For the text-containing cell, return its midpoint in (X, Y) coordinate format. 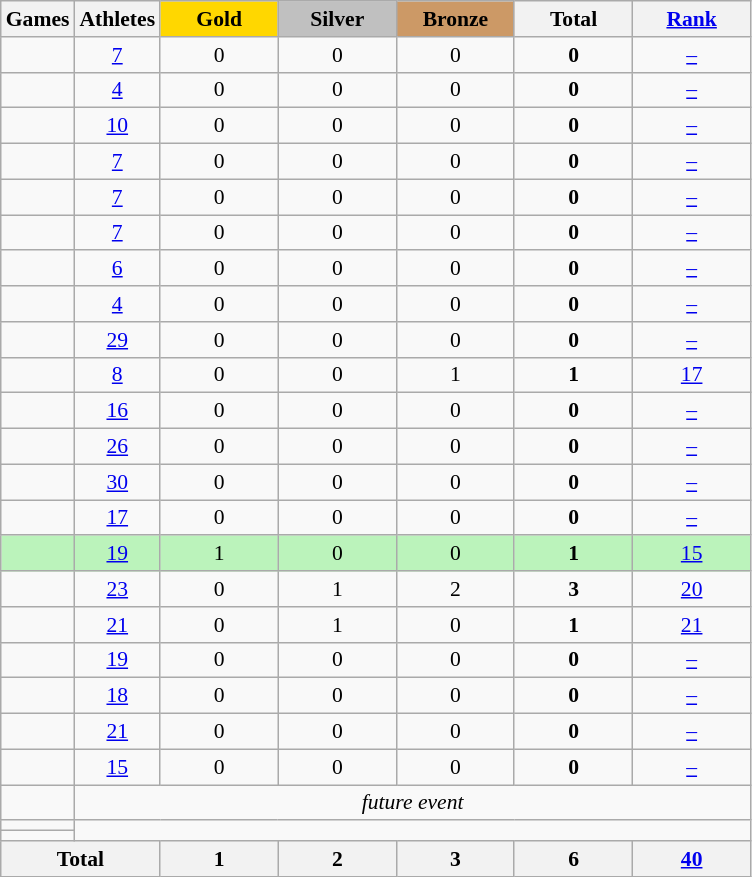
Silver (337, 19)
20 (692, 589)
future event (412, 803)
23 (117, 589)
18 (117, 696)
26 (117, 447)
Bronze (455, 19)
Rank (692, 19)
8 (117, 375)
Athletes (117, 19)
29 (117, 340)
10 (117, 126)
Games (38, 19)
40 (692, 859)
16 (117, 411)
30 (117, 482)
Gold (219, 19)
